Determine the [x, y] coordinate at the center of the cell enclosing the given text.  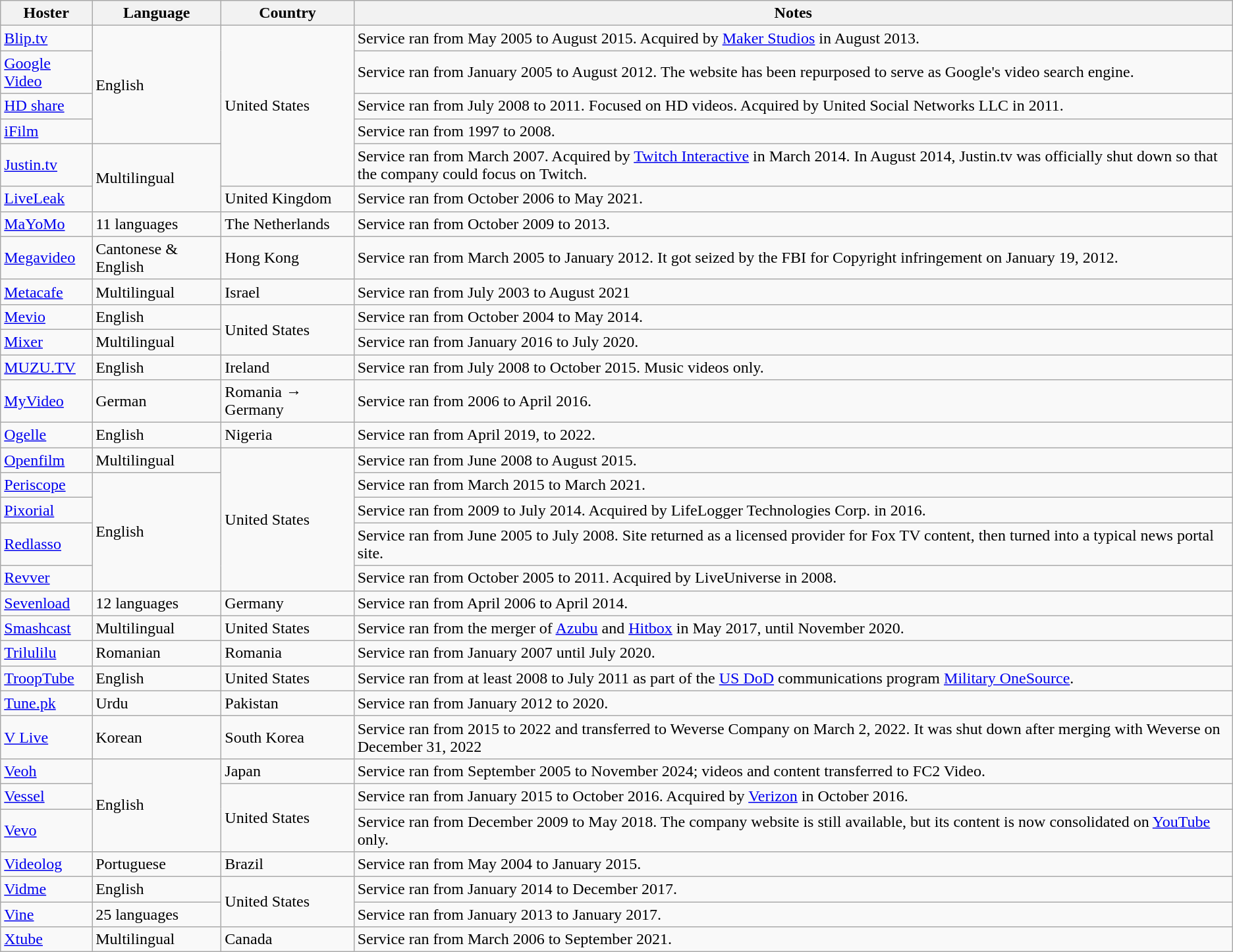
Service ran from May 2004 to January 2015. [793, 864]
Korean [157, 737]
Sevenload [46, 603]
Canada [287, 939]
Romania → Germany [287, 402]
Service ran from the merger of Azubu and Hitbox in May 2017, until November 2020. [793, 628]
Service ran from October 2005 to 2011. Acquired by LiveUniverse in 2008. [793, 578]
Service ran from January 2016 to July 2020. [793, 342]
Nigeria [287, 435]
11 languages [157, 224]
Germany [287, 603]
Service ran from January 2012 to 2020. [793, 703]
Country [287, 13]
Service ran from October 2009 to 2013. [793, 224]
Google Video [46, 72]
Ireland [287, 367]
Service ran from July 2003 to August 2021 [793, 292]
Vine [46, 914]
Romanian [157, 653]
Revver [46, 578]
Vidme [46, 889]
Justin.tv [46, 165]
Service ran from March 2015 to March 2021. [793, 485]
12 languages [157, 603]
Romania [287, 653]
Megavideo [46, 258]
Service ran from September 2005 to November 2024; videos and content transferred to FC2 Video. [793, 771]
Blip.tv [46, 38]
Service ran from April 2019, to 2022. [793, 435]
Japan [287, 771]
Brazil [287, 864]
Veoh [46, 771]
Vessel [46, 796]
Israel [287, 292]
Openfilm [46, 460]
Service ran from at least 2008 to July 2011 as part of the US DoD communications program Military OneSource. [793, 678]
Trilulilu [46, 653]
LiveLeak [46, 199]
United Kingdom [287, 199]
Service ran from May 2005 to August 2015. Acquired by Maker Studios in August 2013. [793, 38]
Service ran from December 2009 to May 2018. The company website is still available, but its content is now consolidated on YouTube only. [793, 830]
Service ran from 2006 to April 2016. [793, 402]
German [157, 402]
Service ran from October 2006 to May 2021. [793, 199]
Mixer [46, 342]
Urdu [157, 703]
Metacafe [46, 292]
Service ran from July 2008 to 2011. Focused on HD videos. Acquired by United Social Networks LLC in 2011. [793, 106]
Tune.pk [46, 703]
iFilm [46, 131]
Ogelle [46, 435]
Pakistan [287, 703]
The Netherlands [287, 224]
Service ran from July 2008 to October 2015. Music videos only. [793, 367]
Service ran from March 2006 to September 2021. [793, 939]
Pixorial [46, 510]
25 languages [157, 914]
Service ran from October 2004 to May 2014. [793, 317]
Service ran from January 2015 to October 2016. Acquired by Verizon in October 2016. [793, 796]
Service ran from June 2005 to July 2008. Site returned as a licensed provider for Fox TV content, then turned into a typical news portal site. [793, 544]
South Korea [287, 737]
Service ran from January 2014 to December 2017. [793, 889]
Language [157, 13]
Service ran from 2009 to July 2014. Acquired by LifeLogger Technologies Corp. in 2016. [793, 510]
Service ran from March 2005 to January 2012. It got seized by the FBI for Copyright infringement on January 19, 2012. [793, 258]
MyVideo [46, 402]
Service ran from January 2007 until July 2020. [793, 653]
Redlasso [46, 544]
Portuguese [157, 864]
Notes [793, 13]
Hoster [46, 13]
Cantonese & English [157, 258]
MaYoMo [46, 224]
Service ran from 1997 to 2008. [793, 131]
Vevo [46, 830]
MUZU.TV [46, 367]
Service ran from April 2006 to April 2014. [793, 603]
Hong Kong [287, 258]
Mevio [46, 317]
HD share [46, 106]
Periscope [46, 485]
Service ran from 2015 to 2022 and transferred to Weverse Company on March 2, 2022. It was shut down after merging with Weverse on December 31, 2022 [793, 737]
Service ran from January 2005 to August 2012. The website has been repurposed to serve as Google's video search engine. [793, 72]
Smashcast [46, 628]
Videolog [46, 864]
Xtube [46, 939]
Service ran from June 2008 to August 2015. [793, 460]
TroopTube [46, 678]
Service ran from January 2013 to January 2017. [793, 914]
V Live [46, 737]
